Detect which cell encompasses the target text, then output its (x, y) center coordinate. 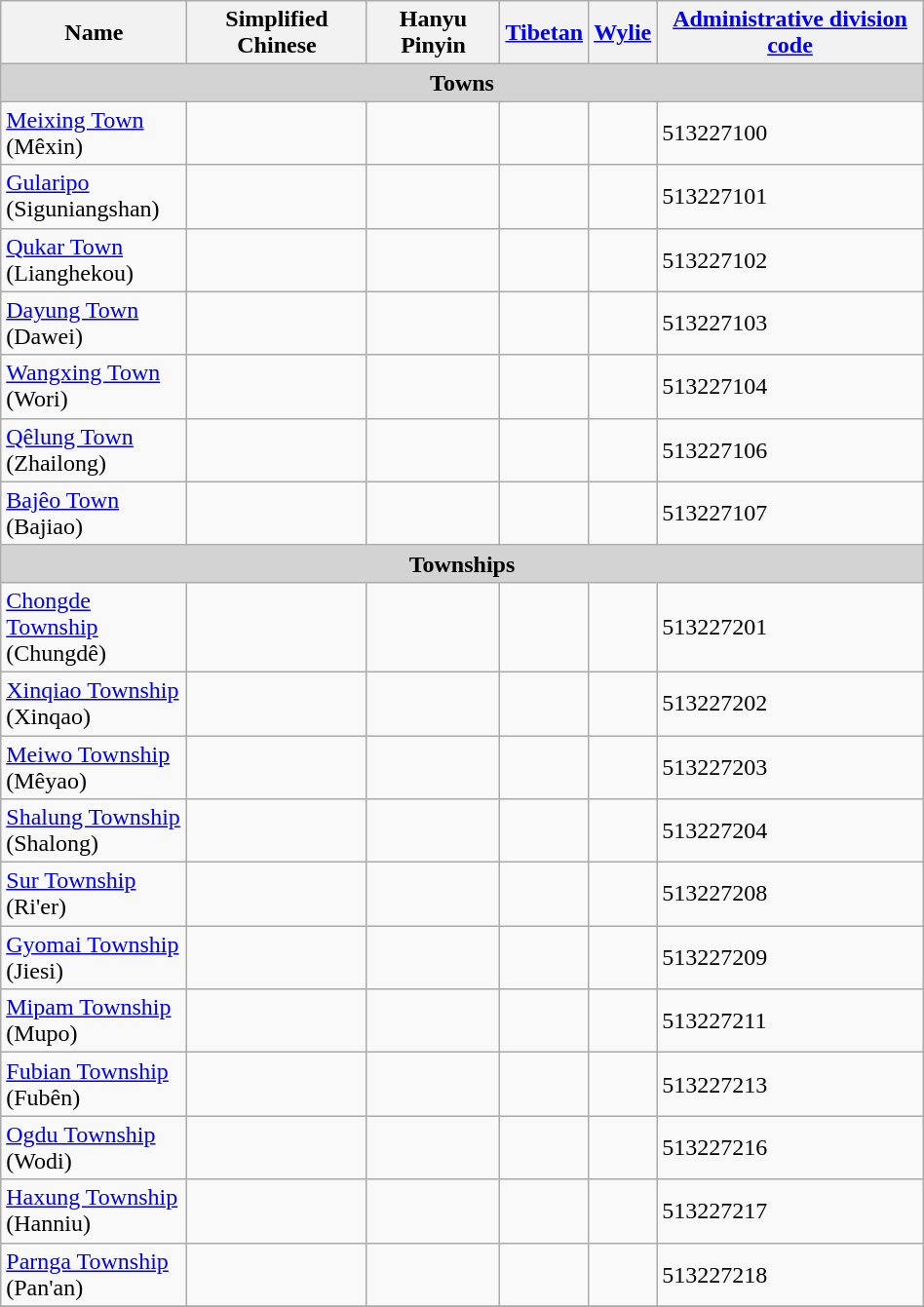
Shalung Township(Shalong) (94, 830)
Parnga Township(Pan'an) (94, 1275)
Dayung Town(Dawei) (94, 324)
Chongde Township(Chungdê) (94, 627)
513227101 (789, 197)
Wangxing Town(Wori) (94, 386)
Fubian Township(Fubên) (94, 1084)
513227216 (789, 1148)
513227100 (789, 133)
Gularipo(Siguniangshan) (94, 197)
513227217 (789, 1211)
Wylie (623, 33)
513227106 (789, 450)
Bajêo Town(Bajiao) (94, 513)
513227107 (789, 513)
513227103 (789, 324)
513227213 (789, 1084)
Name (94, 33)
Hanyu Pinyin (433, 33)
513227203 (789, 766)
Administrative division code (789, 33)
Haxung Township(Hanniu) (94, 1211)
513227208 (789, 895)
Towns (462, 83)
Ogdu Township(Wodi) (94, 1148)
513227102 (789, 259)
Mipam Township(Mupo) (94, 1021)
513227204 (789, 830)
Gyomai Township(Jiesi) (94, 957)
Xinqiao Township(Xinqao) (94, 704)
513227104 (789, 386)
Meiwo Township(Mêyao) (94, 766)
Simplified Chinese (277, 33)
513227201 (789, 627)
Tibetan (544, 33)
Qukar Town(Lianghekou) (94, 259)
Meixing Town(Mêxin) (94, 133)
Sur Township(Ri'er) (94, 895)
513227202 (789, 704)
Townships (462, 563)
513227218 (789, 1275)
Qêlung Town(Zhailong) (94, 450)
513227209 (789, 957)
513227211 (789, 1021)
